Determine the [x, y] coordinate at the center of the cell enclosing the given text.  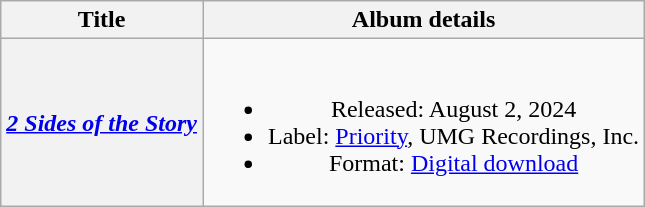
Released: August 2, 2024Label: Priority, UMG Recordings, Inc.Format: Digital download [423, 122]
2 Sides of the Story [102, 122]
Title [102, 20]
Album details [423, 20]
